Locate the cell with the specified text and output its [X, Y] center coordinate. 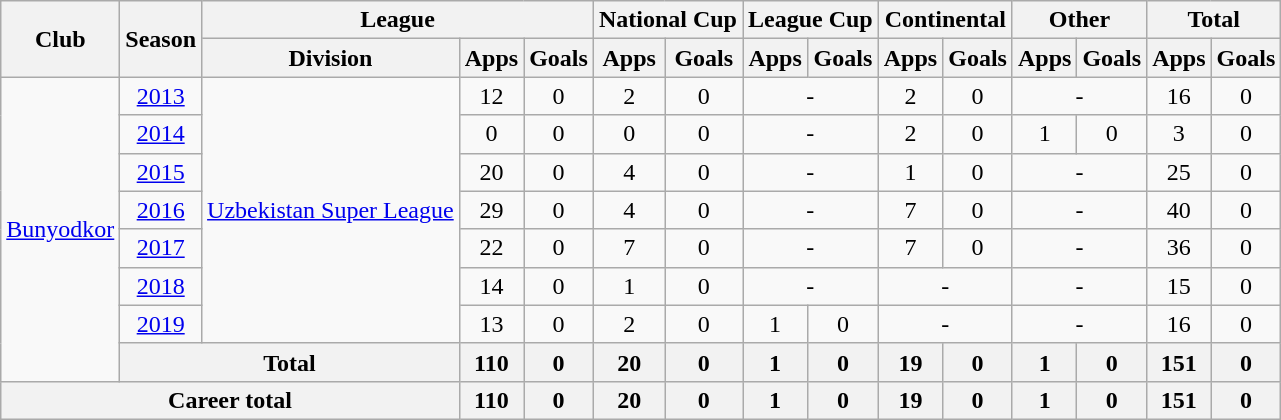
Season [161, 39]
Bunyodkor [60, 229]
League [398, 20]
14 [491, 286]
25 [1179, 172]
League Cup [810, 20]
40 [1179, 210]
15 [1179, 286]
2019 [161, 324]
2014 [161, 134]
2016 [161, 210]
3 [1179, 134]
12 [491, 96]
2017 [161, 248]
13 [491, 324]
Uzbekistan Super League [331, 210]
22 [491, 248]
Continental [945, 20]
2013 [161, 96]
29 [491, 210]
2018 [161, 286]
National Cup [668, 20]
36 [1179, 248]
Club [60, 39]
Division [331, 58]
2015 [161, 172]
Career total [230, 400]
Other [1079, 20]
